Pinpoint the cell where the given text exists, returning its (X, Y) midpoint coordinate. 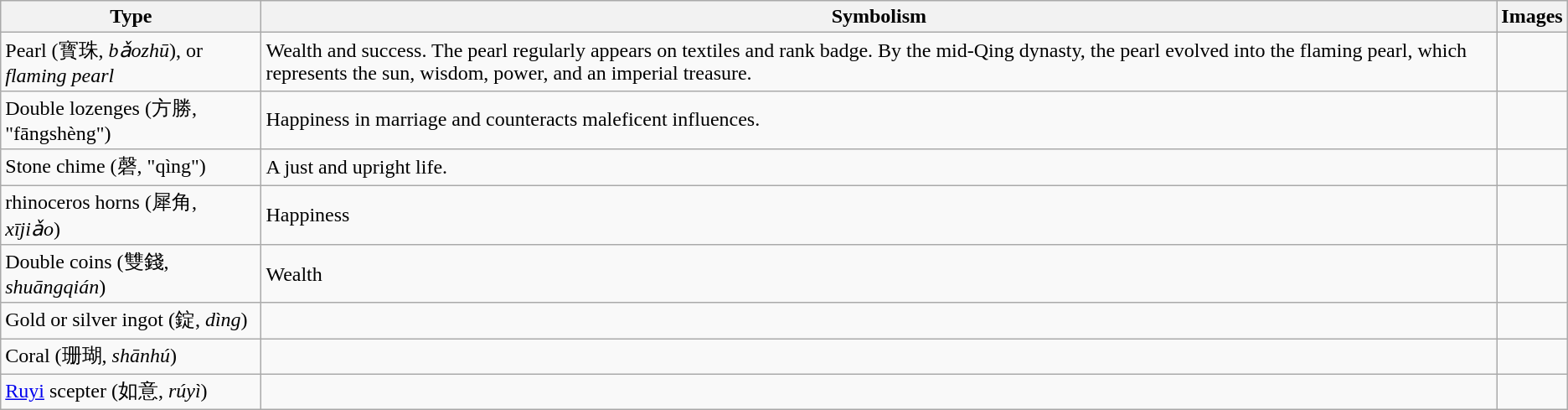
Happiness in marriage and counteracts maleficent influences. (879, 120)
Double lozenges (方勝, "fāngshèng") (131, 120)
Double coins (雙錢, shuāngqián) (131, 274)
Pearl (寳珠, bǎozhū), or flaming pearl (131, 62)
Gold or silver ingot (錠, dìng) (131, 320)
Coral (珊瑚, shānhú) (131, 357)
A just and upright life. (879, 168)
Symbolism (879, 17)
rhinoceros horns (犀角, xījiǎo) (131, 215)
Ruyi scepter (如意, rúyì) (131, 392)
Wealth (879, 274)
Happiness (879, 215)
Stone chime (磬, "qìng") (131, 168)
Type (131, 17)
Images (1532, 17)
